Return the [x, y] coordinate for the center point of the cell that contains the specified text.  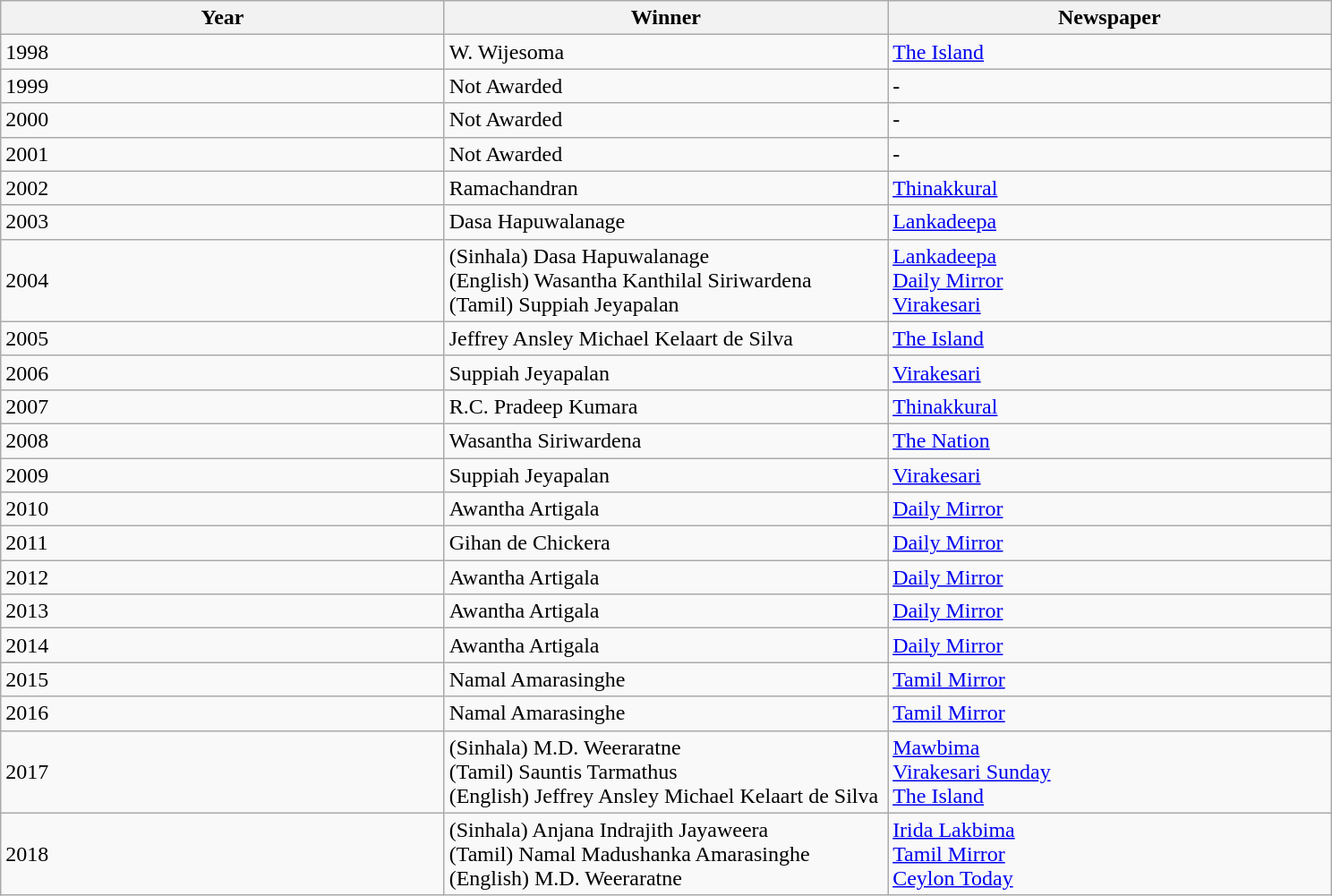
2006 [222, 372]
2015 [222, 679]
1998 [222, 52]
MawbimaVirakesari SundayThe Island [1110, 772]
Lankadeepa [1110, 222]
Ramachandran [666, 188]
2013 [222, 611]
Year [222, 18]
Winner [666, 18]
2016 [222, 713]
Jeffrey Ansley Michael Kelaart de Silva [666, 338]
(Sinhala) M.D. Weeraratne(Tamil) Sauntis Tarmathus(English) Jeffrey Ansley Michael Kelaart de Silva [666, 772]
2017 [222, 772]
R.C. Pradeep Kumara [666, 406]
2009 [222, 475]
W. Wijesoma [666, 52]
Dasa Hapuwalanage [666, 222]
1999 [222, 86]
2003 [222, 222]
LankadeepaDaily MirrorVirakesari [1110, 280]
Gihan de Chickera [666, 543]
(Sinhala) Anjana Indrajith Jayaweera(Tamil) Namal Madushanka Amarasinghe(English) M.D. Weeraratne [666, 854]
2008 [222, 440]
2011 [222, 543]
Wasantha Siriwardena [666, 440]
2007 [222, 406]
The Nation [1110, 440]
2014 [222, 645]
2000 [222, 120]
Irida LakbimaTamil MirrorCeylon Today [1110, 854]
2002 [222, 188]
2010 [222, 509]
2018 [222, 854]
2001 [222, 154]
2012 [222, 577]
(Sinhala) Dasa Hapuwalanage(English) Wasantha Kanthilal Siriwardena(Tamil) Suppiah Jeyapalan [666, 280]
2004 [222, 280]
2005 [222, 338]
Newspaper [1110, 18]
